Find where the given text appears and provide that cell's center as (X, Y) coordinate. 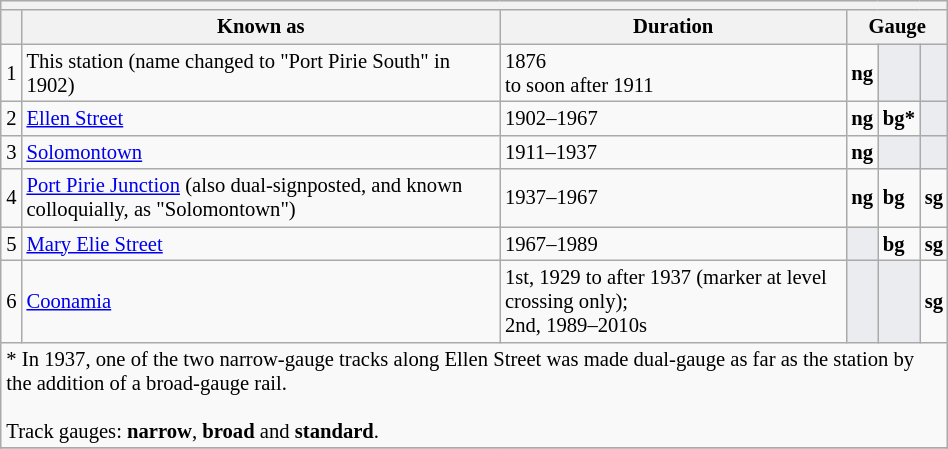
bg* (899, 119)
6 (11, 302)
1911–1937 (673, 152)
1967–1989 (673, 244)
Duration (673, 27)
Gauge (897, 27)
1902–1967 (673, 119)
4 (11, 198)
This station (name changed to "Port Pirie South" in 1902) (261, 73)
Known as (261, 27)
1937–1967 (673, 198)
1st, 1929 to after 1937 (marker at level crossing only);2nd, 1989–2010s (673, 302)
Port Pirie Junction (also dual-signposted, and known colloquially, as "Solomontown") (261, 198)
5 (11, 244)
Solomontown (261, 152)
2 (11, 119)
Ellen Street (261, 119)
3 (11, 152)
Mary Elie Street (261, 244)
Coonamia (261, 302)
1876to soon after 1911 (673, 73)
1 (11, 73)
